Pinpoint the cell where the given text exists, returning its (x, y) midpoint coordinate. 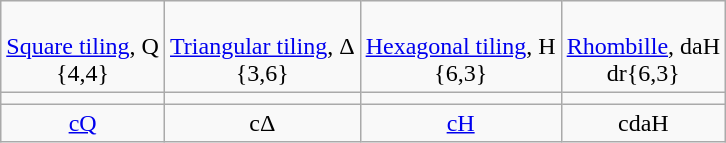
cdaH (643, 123)
cΔ (262, 123)
Rhombille, daHdr{6,3} (643, 47)
cH (460, 123)
cQ (83, 123)
Square tiling, Q{4,4} (83, 47)
Hexagonal tiling, H{6,3} (460, 47)
Triangular tiling, Δ{3,6} (262, 47)
